Pinpoint the cell where the given text exists, returning its (X, Y) midpoint coordinate. 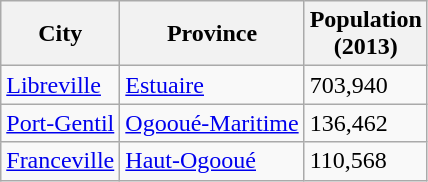
136,462 (366, 123)
City (60, 34)
Estuaire (212, 85)
Province (212, 34)
110,568 (366, 161)
Libreville (60, 85)
Ogooué-Maritime (212, 123)
703,940 (366, 85)
Population(2013) (366, 34)
Franceville (60, 161)
Port-Gentil (60, 123)
Haut-Ogooué (212, 161)
